Find where the given text appears and provide that cell's center as [X, Y] coordinate. 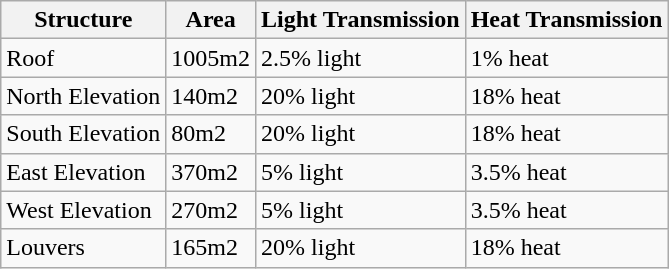
Light Transmission [361, 20]
165m2 [211, 248]
140m2 [211, 96]
370m2 [211, 172]
2.5% light [361, 58]
Structure [84, 20]
Area [211, 20]
270m2 [211, 210]
1005m2 [211, 58]
80m2 [211, 134]
East Elevation [84, 172]
Roof [84, 58]
West Elevation [84, 210]
Louvers [84, 248]
South Elevation [84, 134]
1% heat [566, 58]
Heat Transmission [566, 20]
North Elevation [84, 96]
